Locate the cell with the specified text and output its (X, Y) center coordinate. 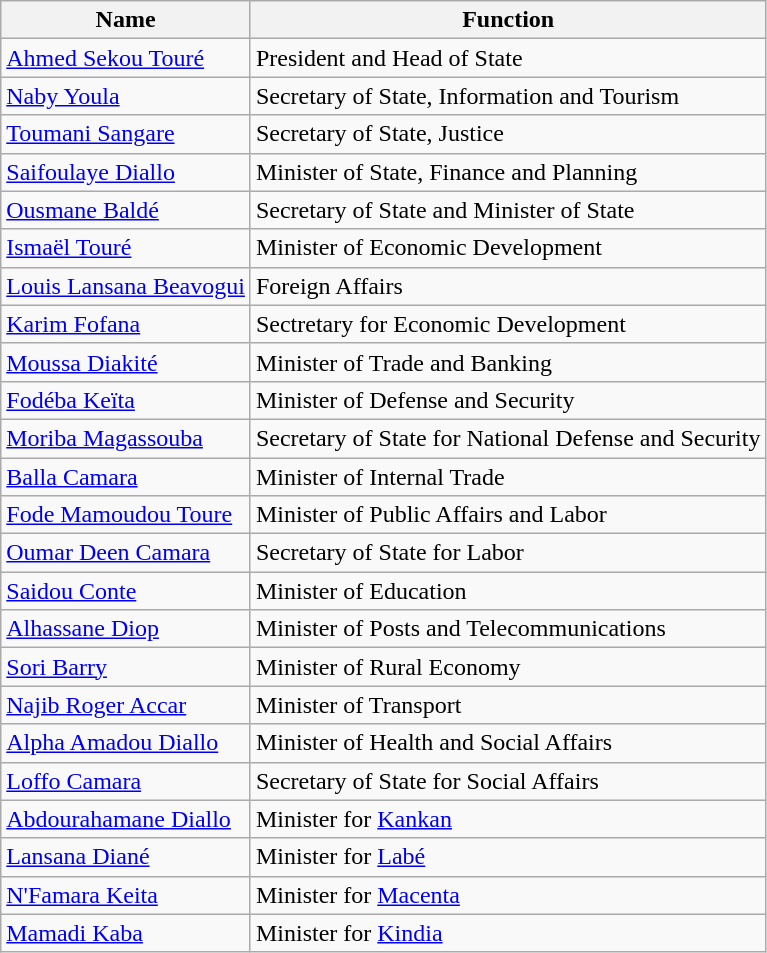
Minister for Kankan (508, 819)
Saidou Conte (126, 591)
Alhassane Diop (126, 629)
Minister for Macenta (508, 895)
Minister of Health and Social Affairs (508, 743)
Abdourahamane Diallo (126, 819)
Name (126, 20)
Secretary of State, Information and Tourism (508, 96)
Minister of State, Finance and Planning (508, 172)
Ousmane Baldé (126, 210)
President and Head of State (508, 58)
Minister of Education (508, 591)
Karim Fofana (126, 324)
Function (508, 20)
Lansana Diané (126, 857)
Sectretary for Economic Development (508, 324)
Fode Mamoudou Toure (126, 515)
Minister of Internal Trade (508, 477)
Ahmed Sekou Touré (126, 58)
Mamadi Kaba (126, 933)
Najib Roger Accar (126, 705)
Minister for Labé (508, 857)
Balla Camara (126, 477)
Saifoulaye Diallo (126, 172)
Secretary of State and Minister of State (508, 210)
Minister of Defense and Security (508, 400)
Naby Youla (126, 96)
N'Famara Keita (126, 895)
Alpha Amadou Diallo (126, 743)
Minister of Public Affairs and Labor (508, 515)
Minister of Trade and Banking (508, 362)
Ismaël Touré (126, 248)
Fodéba Keïta (126, 400)
Louis Lansana Beavogui (126, 286)
Sori Barry (126, 667)
Moriba Magassouba (126, 438)
Loffo Camara (126, 781)
Minister for Kindia (508, 933)
Secretary of State for National Defense and Security (508, 438)
Moussa Diakité (126, 362)
Secretary of State, Justice (508, 134)
Minister of Economic Development (508, 248)
Secretary of State for Labor (508, 553)
Toumani Sangare (126, 134)
Minister of Rural Economy (508, 667)
Oumar Deen Camara (126, 553)
Minister of Transport (508, 705)
Secretary of State for Social Affairs (508, 781)
Minister of Posts and Telecommunications (508, 629)
Foreign Affairs (508, 286)
